Output the (X, Y) coordinate of the center of the cell containing the given text.  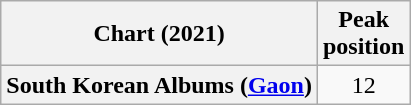
Peakposition (363, 34)
Chart (2021) (160, 34)
12 (363, 85)
South Korean Albums (Gaon) (160, 85)
